Determine the [X, Y] coordinate at the center of the cell enclosing the given text.  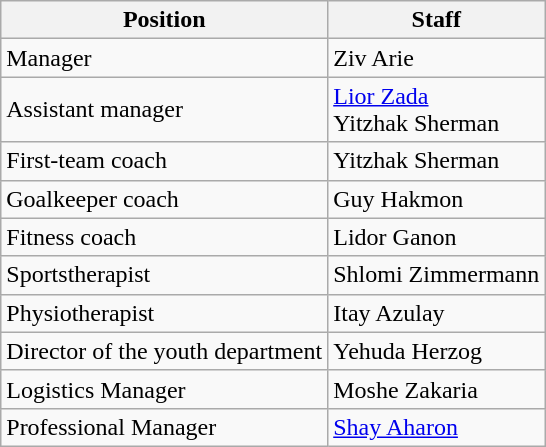
Staff [436, 20]
Moshe Zakaria [436, 389]
Fitness coach [164, 237]
Position [164, 20]
Yehuda Herzog [436, 351]
First-team coach [164, 161]
Goalkeeper coach [164, 199]
Lidor Ganon [436, 237]
Assistant manager [164, 110]
Yitzhak Sherman [436, 161]
Lior Zada Yitzhak Sherman [436, 110]
Shay Aharon [436, 427]
Physiotherapist [164, 313]
Sportstherapist [164, 275]
Ziv Arie [436, 58]
Professional Manager [164, 427]
Logistics Manager [164, 389]
Director of the youth department [164, 351]
Shlomi Zimmermann [436, 275]
Manager [164, 58]
Guy Hakmon [436, 199]
Itay Azulay [436, 313]
